Locate the cell with the specified text and output its (x, y) center coordinate. 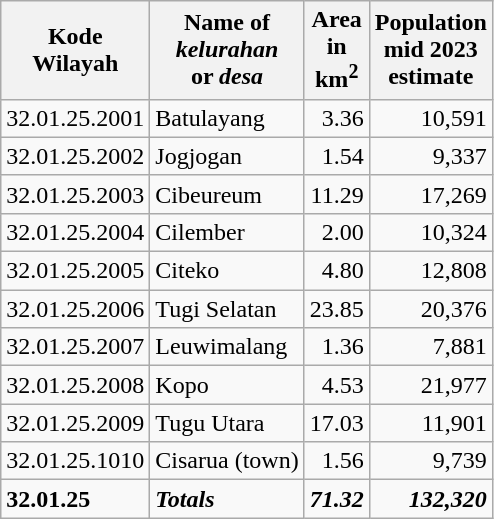
71.32 (336, 499)
32.01.25 (76, 499)
Cisarua (town) (227, 461)
21,977 (430, 385)
32.01.25.2004 (76, 232)
7,881 (430, 347)
Batulayang (227, 118)
20,376 (430, 309)
32.01.25.1010 (76, 461)
1.36 (336, 347)
Name of kelurahan or desa (227, 50)
9,337 (430, 156)
Jogjogan (227, 156)
4.53 (336, 385)
Cibeureum (227, 194)
32.01.25.2003 (76, 194)
3.36 (336, 118)
Totals (227, 499)
1.56 (336, 461)
Kopo (227, 385)
10,324 (430, 232)
32.01.25.2008 (76, 385)
17.03 (336, 423)
11.29 (336, 194)
1.54 (336, 156)
9,739 (430, 461)
32.01.25.2009 (76, 423)
12,808 (430, 271)
10,591 (430, 118)
Kode Wilayah (76, 50)
Tugu Utara (227, 423)
32.01.25.2001 (76, 118)
Citeko (227, 271)
Area in km2 (336, 50)
32.01.25.2006 (76, 309)
32.01.25.2007 (76, 347)
23.85 (336, 309)
32.01.25.2005 (76, 271)
Populationmid 2023estimate (430, 50)
17,269 (430, 194)
132,320 (430, 499)
Tugi Selatan (227, 309)
11,901 (430, 423)
2.00 (336, 232)
Cilember (227, 232)
Leuwimalang (227, 347)
4.80 (336, 271)
32.01.25.2002 (76, 156)
